Determine the (X, Y) coordinate at the center of the cell enclosing the given text.  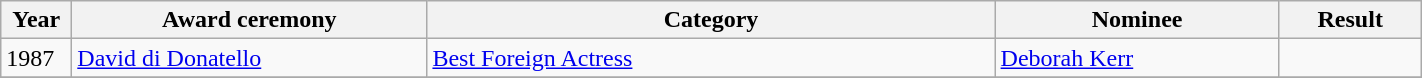
1987 (36, 58)
Award ceremony (250, 20)
Result (1350, 20)
Best Foreign Actress (711, 58)
David di Donatello (250, 58)
Category (711, 20)
Deborah Kerr (1137, 58)
Year (36, 20)
Nominee (1137, 20)
